For the text-containing cell, return its midpoint in [X, Y] coordinate format. 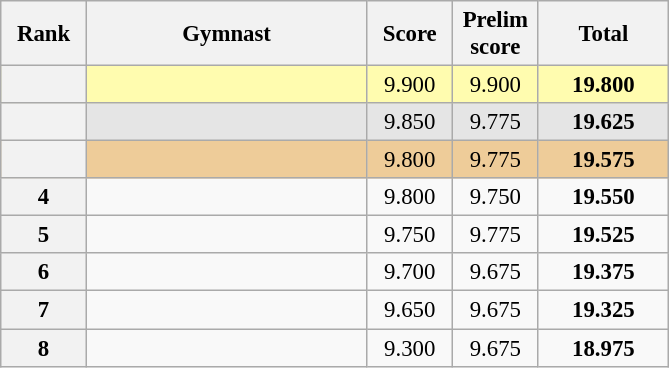
18.975 [604, 348]
9.850 [410, 122]
Total [604, 34]
19.625 [604, 122]
5 [44, 235]
19.550 [604, 197]
19.375 [604, 273]
8 [44, 348]
19.525 [604, 235]
19.800 [604, 85]
6 [44, 273]
19.325 [604, 310]
4 [44, 197]
9.300 [410, 348]
Rank [44, 34]
19.575 [604, 160]
9.700 [410, 273]
9.650 [410, 310]
Gymnast [226, 34]
7 [44, 310]
Prelim score [496, 34]
Score [410, 34]
